For the text-containing cell, return its midpoint in [x, y] coordinate format. 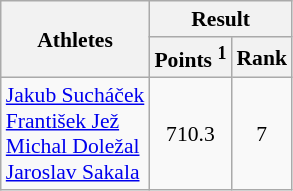
Result [220, 19]
710.3 [190, 134]
Rank [262, 58]
7 [262, 134]
Athletes [76, 40]
Points 1 [190, 58]
Jakub SucháčekFrantišek JežMichal DoležalJaroslav Sakala [76, 134]
